Provide the (X, Y) coordinate of the cell's center where the given text is located.  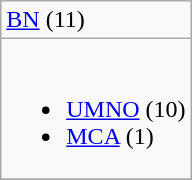
BN (11) (96, 20)
UMNO (10) MCA (1) (96, 109)
